Return (x, y) of the center of cell containing provided text 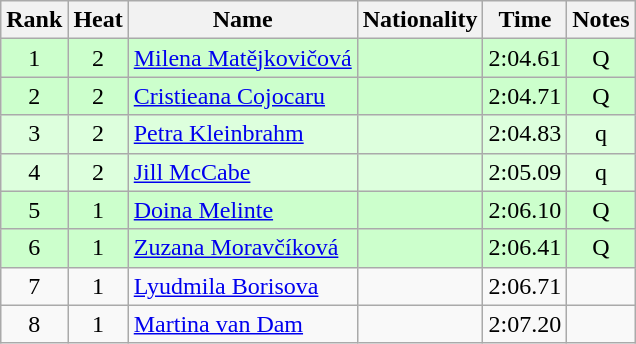
2:07.20 (525, 324)
Doina Melinte (242, 210)
2:06.10 (525, 210)
2:04.83 (525, 134)
4 (34, 172)
2:06.71 (525, 286)
Time (525, 20)
3 (34, 134)
6 (34, 248)
2:06.41 (525, 248)
7 (34, 286)
Nationality (420, 20)
2:04.61 (525, 58)
Rank (34, 20)
Notes (601, 20)
Jill McCabe (242, 172)
Milena Matějkovičová (242, 58)
Cristieana Cojocaru (242, 96)
Heat (98, 20)
2:05.09 (525, 172)
Lyudmila Borisova (242, 286)
Name (242, 20)
8 (34, 324)
2:04.71 (525, 96)
Zuzana Moravčíková (242, 248)
5 (34, 210)
Martina van Dam (242, 324)
Petra Kleinbrahm (242, 134)
